Pinpoint the cell where the given text exists, returning its [x, y] midpoint coordinate. 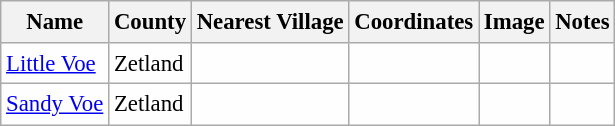
Little Voe [55, 62]
Coordinates [414, 22]
Nearest Village [270, 22]
Notes [582, 22]
County [150, 22]
Image [514, 22]
Sandy Voe [55, 104]
Name [55, 22]
